Return the [x, y] coordinate for the center point of the cell that contains the specified text.  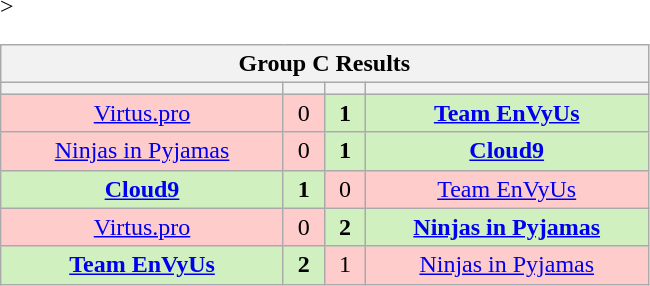
Group C Results [324, 64]
